Identify which cell holds the provided text, then report its (x, y) central coordinate. 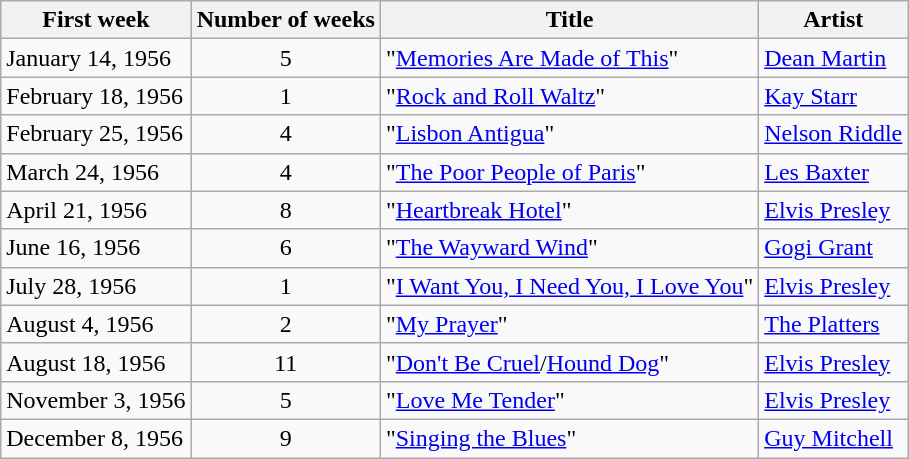
"Singing the Blues" (569, 438)
July 28, 1956 (96, 286)
April 21, 1956 (96, 210)
"Lisbon Antigua" (569, 134)
"I Want You, I Need You, I Love You" (569, 286)
December 8, 1956 (96, 438)
"My Prayer" (569, 324)
March 24, 1956 (96, 172)
November 3, 1956 (96, 400)
"Rock and Roll Waltz" (569, 96)
"The Wayward Wind" (569, 248)
Les Baxter (834, 172)
The Platters (834, 324)
9 (286, 438)
Kay Starr (834, 96)
January 14, 1956 (96, 58)
August 4, 1956 (96, 324)
Gogi Grant (834, 248)
6 (286, 248)
Guy Mitchell (834, 438)
11 (286, 362)
August 18, 1956 (96, 362)
Nelson Riddle (834, 134)
Number of weeks (286, 20)
Title (569, 20)
8 (286, 210)
Dean Martin (834, 58)
February 18, 1956 (96, 96)
June 16, 1956 (96, 248)
"The Poor People of Paris" (569, 172)
First week (96, 20)
February 25, 1956 (96, 134)
"Memories Are Made of This" (569, 58)
"Love Me Tender" (569, 400)
Artist (834, 20)
"Heartbreak Hotel" (569, 210)
2 (286, 324)
"Don't Be Cruel/Hound Dog" (569, 362)
